From the cell containing the given text, extract its center point as (x, y) coordinate. 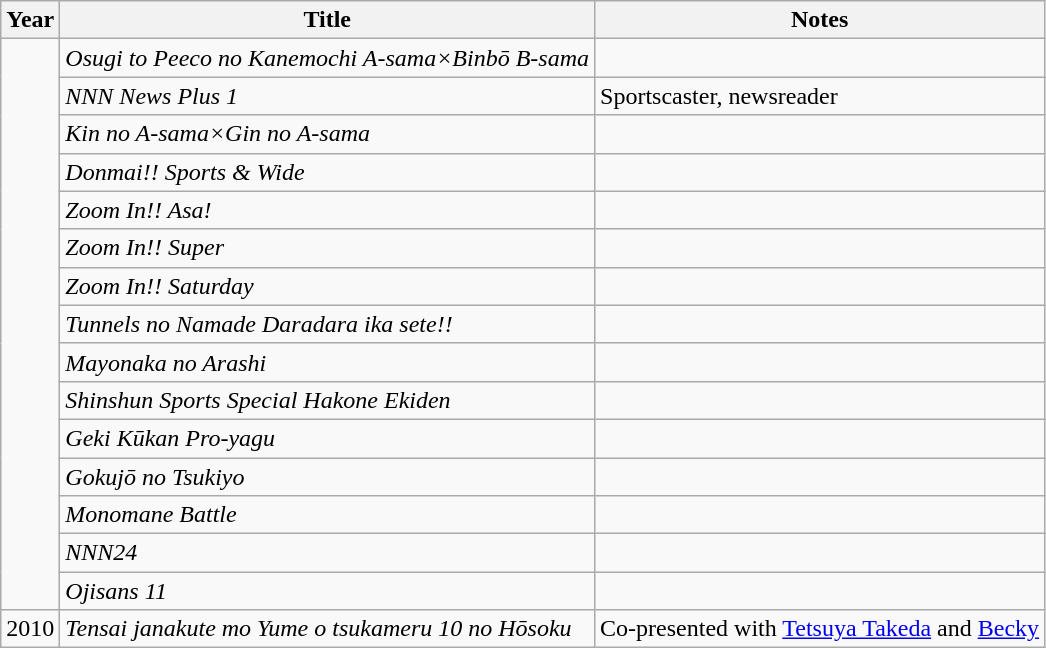
2010 (30, 629)
Shinshun Sports Special Hakone Ekiden (328, 400)
Mayonaka no Arashi (328, 362)
Zoom In!! Super (328, 248)
NNN24 (328, 553)
Year (30, 20)
Sportscaster, newsreader (820, 96)
Monomane Battle (328, 515)
Notes (820, 20)
Zoom In!! Asa! (328, 210)
Kin no A-sama×Gin no A-sama (328, 134)
Geki Kūkan Pro-yagu (328, 438)
Osugi to Peeco no Kanemochi A-sama×Binbō B-sama (328, 58)
Co-presented with Tetsuya Takeda and Becky (820, 629)
Zoom In!! Saturday (328, 286)
Title (328, 20)
Donmai!! Sports & Wide (328, 172)
Gokujō no Tsukiyo (328, 477)
Ojisans 11 (328, 591)
Tensai janakute mo Yume o tsukameru 10 no Hōsoku (328, 629)
Tunnels no Namade Daradara ika sete!! (328, 324)
NNN News Plus 1 (328, 96)
